Pinpoint the cell where the given text exists, returning its (X, Y) midpoint coordinate. 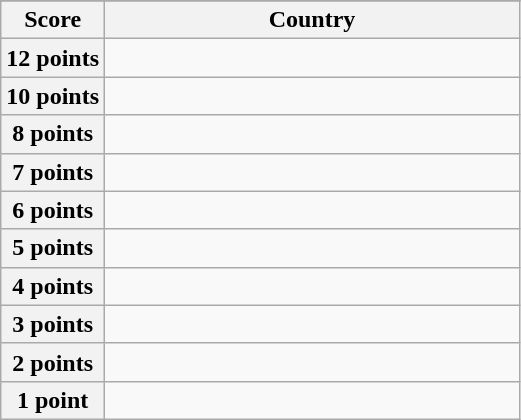
4 points (53, 286)
3 points (53, 324)
Score (53, 20)
Country (312, 20)
1 point (53, 400)
10 points (53, 96)
2 points (53, 362)
12 points (53, 58)
6 points (53, 210)
5 points (53, 248)
8 points (53, 134)
7 points (53, 172)
